Search for the cell housing the specified text and yield its [x, y] center coordinate. 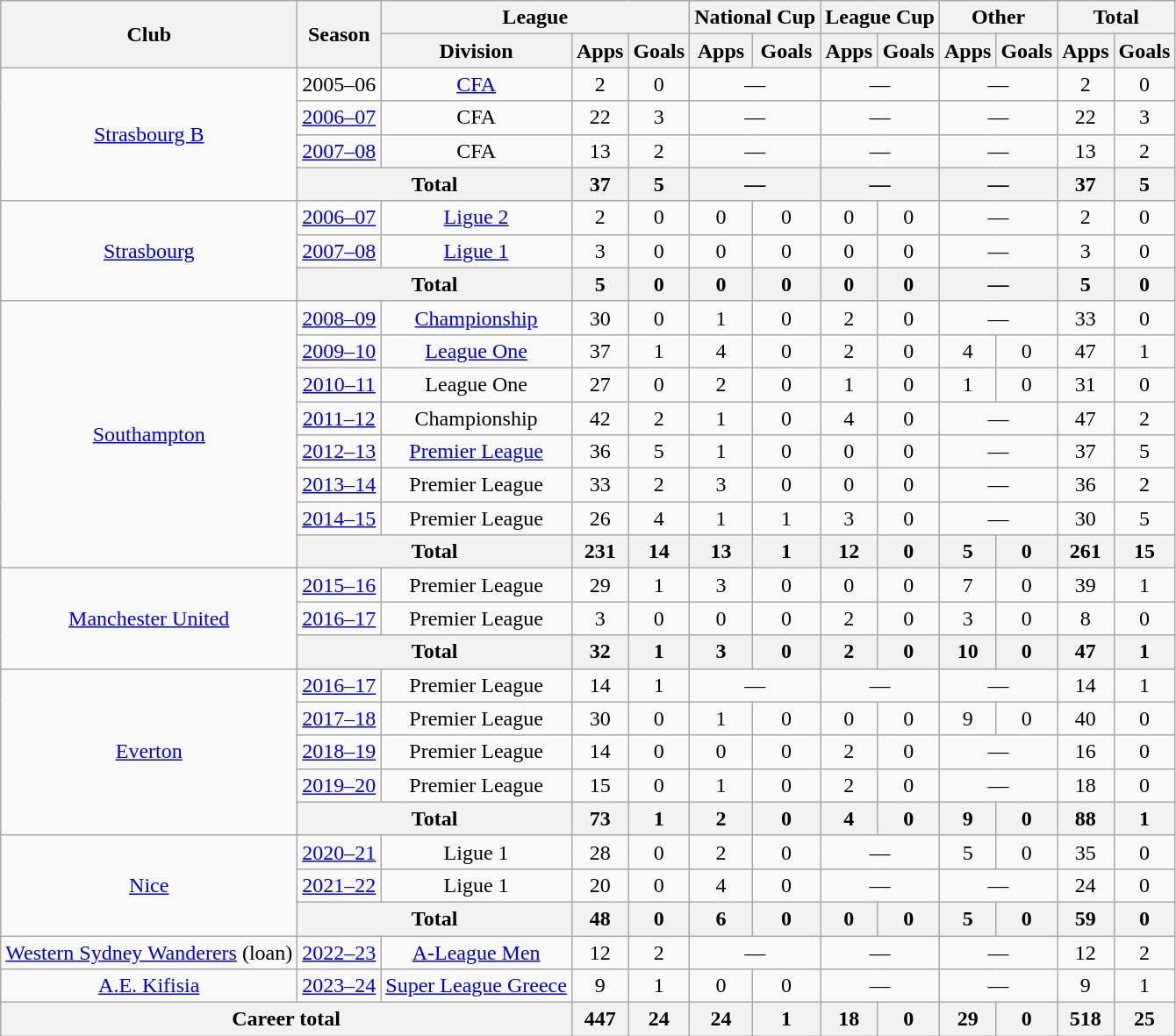
Strasbourg [149, 251]
2017–18 [339, 718]
Western Sydney Wanderers (loan) [149, 952]
2021–22 [339, 885]
National Cup [755, 18]
2019–20 [339, 785]
28 [599, 852]
2015–16 [339, 585]
A.E. Kifisia [149, 986]
48 [599, 918]
Career total [286, 1019]
39 [1086, 585]
Southampton [149, 434]
A-League Men [477, 952]
10 [967, 652]
Season [339, 34]
League Cup [880, 18]
35 [1086, 852]
32 [599, 652]
7 [967, 585]
2010–11 [339, 384]
Nice [149, 885]
2009–10 [339, 351]
2008–09 [339, 318]
2023–24 [339, 986]
2011–12 [339, 418]
2012–13 [339, 452]
27 [599, 384]
2018–19 [339, 752]
31 [1086, 384]
231 [599, 552]
20 [599, 885]
2013–14 [339, 485]
Ligue 2 [477, 218]
Manchester United [149, 618]
88 [1086, 818]
25 [1144, 1019]
Other [998, 18]
261 [1086, 552]
40 [1086, 718]
59 [1086, 918]
518 [1086, 1019]
2020–21 [339, 852]
2005–06 [339, 84]
Everton [149, 752]
2014–15 [339, 518]
2022–23 [339, 952]
Division [477, 51]
Strasbourg B [149, 134]
42 [599, 418]
6 [721, 918]
Super League Greece [477, 986]
8 [1086, 618]
26 [599, 518]
447 [599, 1019]
73 [599, 818]
League [535, 18]
Club [149, 34]
16 [1086, 752]
